Detect which cell encompasses the target text, then output its [X, Y] center coordinate. 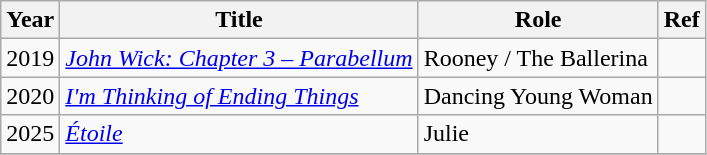
Title [239, 20]
Julie [538, 134]
John Wick: Chapter 3 – Parabellum [239, 58]
2019 [30, 58]
Rooney / The Ballerina [538, 58]
Role [538, 20]
2020 [30, 96]
Étoile [239, 134]
Year [30, 20]
Dancing Young Woman [538, 96]
Ref [682, 20]
I'm Thinking of Ending Things [239, 96]
2025 [30, 134]
